Output the [x, y] coordinate of the center of the cell containing the given text.  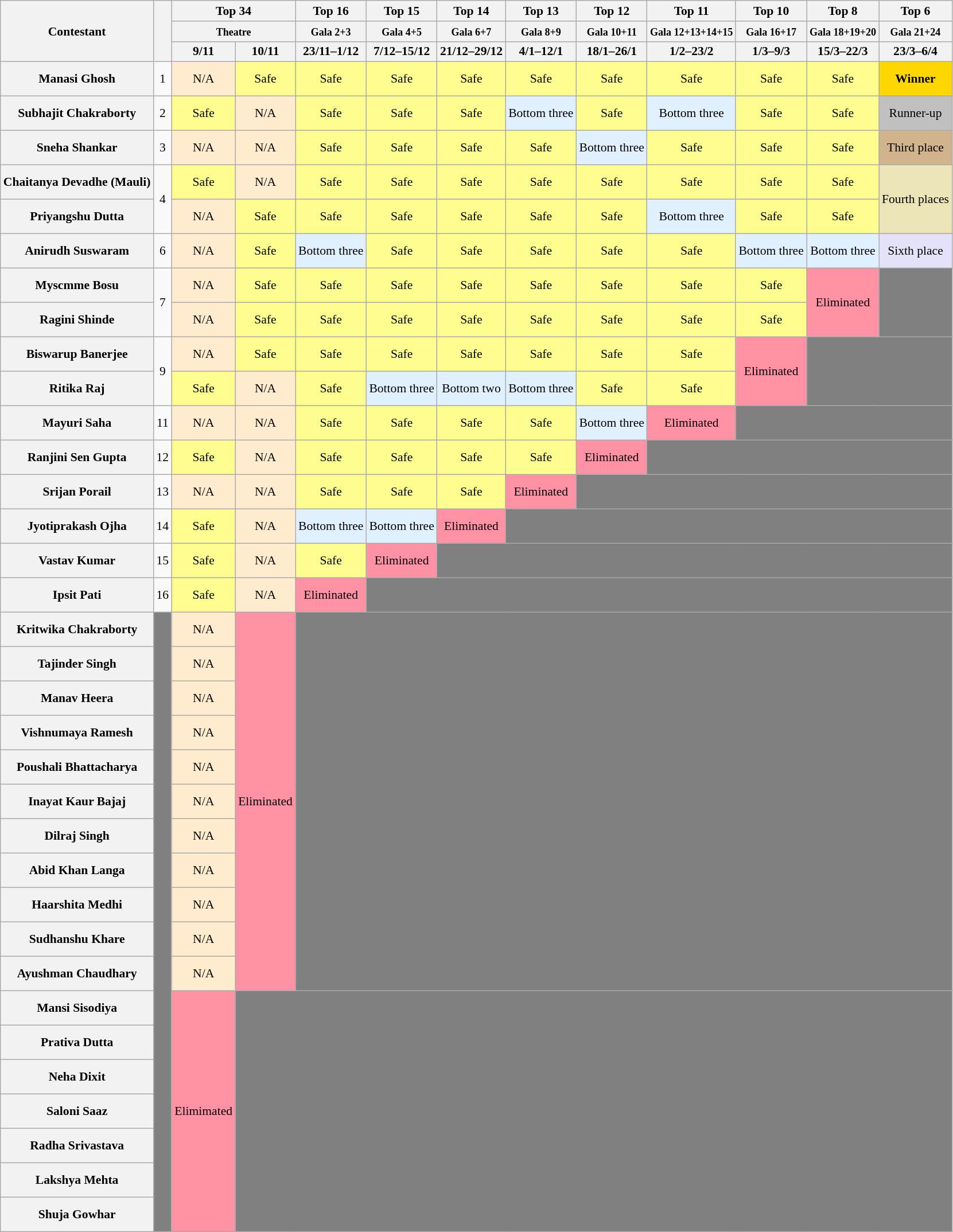
Saloni Saaz [77, 1112]
Lakshya Mehta [77, 1180]
23/11–1/12 [330, 52]
Gala 6+7 [472, 32]
Neha Dixit [77, 1077]
Poushali Bhattacharya [77, 767]
16 [163, 595]
Theatre [234, 32]
Sixth place [916, 251]
Gala 18+19+20 [843, 32]
6 [163, 251]
Priyangshu Dutta [77, 217]
4 [163, 200]
Inayat Kaur Bajaj [77, 802]
Vastav Kumar [77, 561]
Kritwika Chakraborty [77, 630]
Bottom two [472, 389]
Haarshita Medhi [77, 905]
Gala 8+9 [540, 32]
Anirudh Suswaram [77, 251]
1/3–9/3 [771, 52]
13 [163, 492]
Top 15 [402, 11]
Gala 21+24 [916, 32]
Gala 12+13+14+15 [691, 32]
Ritika Raj [77, 389]
Jyotiprakash Ojha [77, 527]
Tajinder Singh [77, 664]
Top 8 [843, 11]
Dilraj Singh [77, 836]
18/1–26/1 [612, 52]
Vishnumaya Ramesh [77, 733]
Top 14 [472, 11]
Sudhanshu Khare [77, 939]
Fourth places [916, 200]
Manasi Ghosh [77, 79]
3 [163, 148]
Top 13 [540, 11]
Manav Heera [77, 699]
Gala 10+11 [612, 32]
Chaitanya Devadhe (Mauli) [77, 182]
4/1–12/1 [540, 52]
1 [163, 79]
Gala 16+17 [771, 32]
14 [163, 527]
11 [163, 423]
Ayushman Chaudhary [77, 974]
Runner-up [916, 114]
Top 10 [771, 11]
Contestant [77, 31]
Top 11 [691, 11]
Top 6 [916, 11]
7/12–15/12 [402, 52]
Mansi Sisodiya [77, 1008]
Abid Khan Langa [77, 871]
Ranjini Sen Gupta [77, 458]
23/3–6/4 [916, 52]
Biswarup Banerjee [77, 354]
Ragini Shinde [77, 320]
Ipsit Pati [77, 595]
Gala 4+5 [402, 32]
9/11 [203, 52]
Prativa Dutta [77, 1043]
Gala 2+3 [330, 32]
12 [163, 458]
Myscmme Bosu [77, 286]
15/3–22/3 [843, 52]
Winner [916, 79]
21/12–29/12 [472, 52]
2 [163, 114]
Third place [916, 148]
Top 12 [612, 11]
Subhajit Chakraborty [77, 114]
Sneha Shankar [77, 148]
Elimimated [203, 1112]
9 [163, 372]
Shuja Gowhar [77, 1215]
Srijan Porail [77, 492]
Radha Srivastava [77, 1146]
15 [163, 561]
7 [163, 303]
Top 16 [330, 11]
Mayuri Saha [77, 423]
Top 34 [234, 11]
1/2–23/2 [691, 52]
10/11 [265, 52]
